Extract the [X, Y] coordinate from the center of the cell holding the provided text.  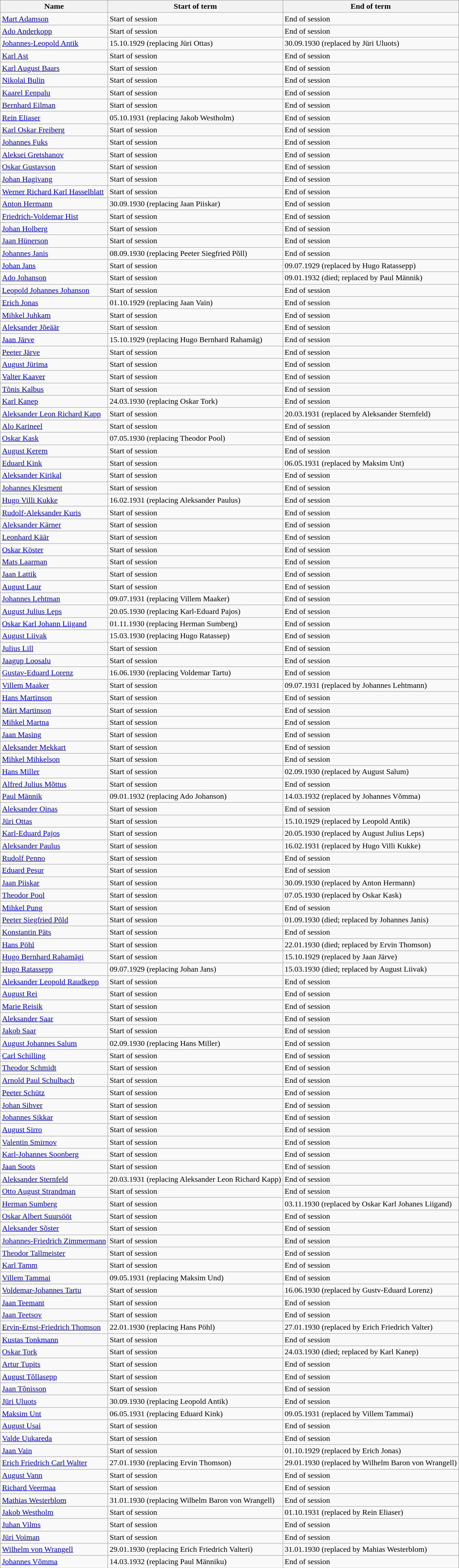
Oskar Albert Suursööt [54, 1216]
Werner Richard Karl Hasselblatt [54, 192]
Arnold Paul Schulbach [54, 1080]
Aleksander Sternfeld [54, 1179]
Erich Friedrich Carl Walter [54, 1463]
01.11.1930 (replacing Herman Sumberg) [195, 624]
Peeter Schütz [54, 1093]
Jaan Soots [54, 1167]
Maksim Unt [54, 1414]
Start of term [195, 6]
Herman Sumberg [54, 1204]
14.03.1932 (replaced by Johannes Võmma) [370, 796]
Juhan Vilms [54, 1525]
Karl August Baars [54, 68]
Märt Martinson [54, 710]
Aleksander Saar [54, 1019]
09.07.1931 (replaced by Johannes Lehtmann) [370, 685]
Mats Laarman [54, 562]
Rudolf Penno [54, 858]
06.05.1931 (replacing Eduard Kink) [195, 1414]
Nikolai Bulin [54, 80]
30.09.1930 (replacing Jaan Piiskar) [195, 204]
27.01.1930 (replacing Ervin Thomson) [195, 1463]
Aleksander Sõster [54, 1228]
02.09.1930 (replaced by August Salum) [370, 772]
09.05.1931 (replacing Maksim Und) [195, 1278]
Aleksander Leon Richard Kapp [54, 414]
Mihkel Martna [54, 722]
24.03.1930 (died; replaced by Karl Kanep) [370, 1352]
Johannes Lehtman [54, 599]
Aleksander Oinas [54, 809]
Gustav-Eduard Lorenz [54, 673]
Friedrich-Voldemar Hist [54, 216]
05.10.1931 (replacing Jakob Westholm) [195, 117]
Johannes Klesment [54, 488]
Aleksander Paulus [54, 846]
Jüri Uluots [54, 1401]
Johannes Võmma [54, 1562]
Kaarel Eenpalu [54, 93]
24.03.1930 (replacing Oskar Tork) [195, 401]
31.01.1930 (replacing Wilhelm Baron von Wrangell) [195, 1500]
29.01.1930 (replaced by Wilhelm Baron von Wrangell) [370, 1463]
Johannes-Friedrich Zimmermann [54, 1241]
Theodor Tallmeister [54, 1253]
Karl-Eduard Pajos [54, 833]
Jaan Järve [54, 340]
22.01.1930 (replacing Hans Pöhl) [195, 1327]
01.10.1929 (replacing Jaan Vain) [195, 303]
Peeter Siegfried Põld [54, 920]
Alfred Julius Mõttus [54, 784]
02.09.1930 (replacing Hans Miller) [195, 1043]
Bernhard Eilman [54, 105]
16.06.1930 (replacing Voldemar Tartu) [195, 673]
09.07.1929 (replacing Johan Jans) [195, 969]
Valter Kaaver [54, 377]
Aleksander Kärner [54, 525]
August Laur [54, 587]
15.10.1929 (replaced by Jaan Järve) [370, 957]
August Johannes Salum [54, 1043]
Carl Schilling [54, 1056]
August Rei [54, 994]
Aleksander Mekkart [54, 747]
Mihkel Mihkelson [54, 760]
Johannes Janis [54, 253]
Oskar Kask [54, 438]
Theodor Schmidt [54, 1068]
August Kerem [54, 451]
06.05.1931 (replaced by Maksim Unt) [370, 463]
Karl-Johannes Soonberg [54, 1155]
Konstantin Päts [54, 932]
Jaan Vain [54, 1451]
Ervin-Ernst-Friedrich Thomson [54, 1327]
Hans Martinson [54, 698]
Marie Reisik [54, 1006]
Jaan Tõnisson [54, 1389]
30.09.1930 (replaced by Jüri Uluots) [370, 43]
Tõnis Kalbus [54, 389]
Oskar Tork [54, 1352]
Theodor Pool [54, 895]
Oskar Gustavson [54, 167]
Hugo Ratassepp [54, 969]
August Jürima [54, 365]
09.07.1929 (replaced by Hugo Ratassepp) [370, 266]
Oskar Köster [54, 550]
Artur Tupits [54, 1364]
Paul Männik [54, 796]
August Vann [54, 1475]
Eduard Pesur [54, 870]
30.09.1930 (replaced by Anton Hermann) [370, 883]
August Liivak [54, 636]
Johan Jans [54, 266]
Karl Oskar Freiberg [54, 130]
Valde Uukareda [54, 1438]
End of term [370, 6]
August Tõllasepp [54, 1377]
09.05.1931 (replaced by Villem Tammai) [370, 1414]
22.01.1930 (died; replaced by Ervin Thomson) [370, 945]
Aleksei Gretshanov [54, 155]
07.05.1930 (replaced by Oskar Kask) [370, 895]
Alo Karineel [54, 426]
Johan Hagivang [54, 179]
Johannes Fuks [54, 142]
Mihkel Pung [54, 907]
Karl Tamm [54, 1265]
Voldemar-Johannes Tartu [54, 1290]
August Usai [54, 1426]
Hans Pöhl [54, 945]
15.10.1929 (replacing Hugo Bernhard Rahamäg) [195, 340]
Richard Veermaa [54, 1488]
16.02.1931 (replaced by Hugo Villi Kukke) [370, 846]
Rudolf-Aleksander Kuris [54, 512]
16.06.1930 (replaced by Gustv-Eduard Lorenz) [370, 1290]
Jakob Westholm [54, 1512]
20.03.1931 (replaced by Aleksander Sternfeld) [370, 414]
07.05.1930 (replacing Theodor Pool) [195, 438]
Julius Lill [54, 648]
Jaan Teemant [54, 1302]
Valentin Smirnov [54, 1142]
Karl Ast [54, 56]
Aleksander Jõeäär [54, 327]
Jaagup Loosalu [54, 661]
Johannes Sikkar [54, 1117]
15.10.1929 (replacing Jüri Ottas) [195, 43]
Name [54, 6]
Jaan Piiskar [54, 883]
August Julius Leps [54, 611]
August Sirro [54, 1130]
Johan Sihver [54, 1105]
31.01.1930 (replaced by Mahias Westerblom) [370, 1550]
Ado Anderkopp [54, 31]
01.10.1929 (replaced by Erich Jonas) [370, 1451]
Johannes-Leopold Antik [54, 43]
20.05.1930 (replacing Karl-Eduard Pajos) [195, 611]
Jaan Masing [54, 735]
Kustas Tonkmann [54, 1340]
15.03.1930 (replacing Hugo Ratassep) [195, 636]
Jüri Ottas [54, 821]
03.11.1930 (replaced by Oskar Karl Johanes Liigand) [370, 1204]
Villem Maaker [54, 685]
Mihkel Juhkam [54, 315]
Hans Miller [54, 772]
20.03.1931 (replacing Aleksander Leon Richard Kapp) [195, 1179]
Leonhard Käär [54, 537]
Leopold Johannes Johanson [54, 290]
01.09.1930 (died; replaced by Johannes Janis) [370, 920]
30.09.1930 (replacing Leopold Antik) [195, 1401]
08.09.1930 (replacing Peeter Siegfried Põll) [195, 253]
Anton Hermann [54, 204]
Johan Holberg [54, 229]
Aleksander Leopold Raudkepp [54, 982]
Karl Kanep [54, 401]
16.02.1931 (replacing Aleksander Paulus) [195, 500]
Oskar Karl Johann Liigand [54, 624]
15.10.1929 (replaced by Leopold Antik) [370, 821]
Eduard Kink [54, 463]
Hugo Villi Kukke [54, 500]
Jüri Voiman [54, 1537]
Villem Tammai [54, 1278]
Jakob Saar [54, 1031]
14.03.1932 (replacing Paul Männiku) [195, 1562]
20.05.1930 (replaced by August Julius Leps) [370, 833]
Otto August Strandman [54, 1191]
Jaan Lattik [54, 574]
Ado Johanson [54, 278]
Mathias Westerblom [54, 1500]
Peeter Järve [54, 352]
09.01.1932 (replacing Ado Johanson) [195, 796]
Hugo Bernhard Rahamägi [54, 957]
01.10.1931 (replaced by Rein Eliaser) [370, 1512]
Jaan Teetsov [54, 1315]
Wilhelm von Wrangell [54, 1550]
29.01.1930 (replacing Erich Friedrich Valteri) [195, 1550]
09.07.1931 (replacing Villem Maaker) [195, 599]
Aleksander Kirikal [54, 475]
Rein Eliaser [54, 117]
Jaan Hünerson [54, 241]
Mart Adamson [54, 19]
09.01.1932 (died; replaced by Paul Männik) [370, 278]
Erich Jonas [54, 303]
27.01.1930 (replaced by Erich Friedrich Valter) [370, 1327]
15.03.1930 (died; replaced by August Liivak) [370, 969]
